From the cell containing the given text, extract its center point as [X, Y] coordinate. 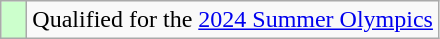
Qualified for the 2024 Summer Olympics [233, 20]
